Detect which cell encompasses the target text, then output its [x, y] center coordinate. 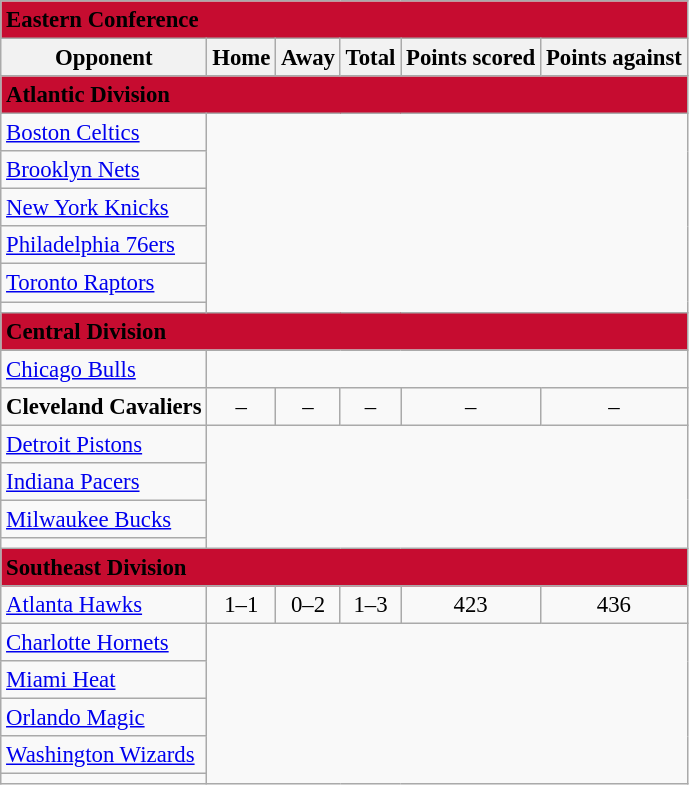
Detroit Pistons [104, 444]
423 [471, 605]
Toronto Raptors [104, 283]
Home [242, 58]
New York Knicks [104, 208]
1–3 [370, 605]
Central Division [344, 331]
Points against [614, 58]
Philadelphia 76ers [104, 245]
Points scored [471, 58]
Total [370, 58]
0–2 [308, 605]
Southeast Division [344, 567]
Miami Heat [104, 680]
Washington Wizards [104, 755]
Chicago Bulls [104, 369]
Orlando Magic [104, 718]
Cleveland Cavaliers [104, 406]
Atlantic Division [344, 95]
Boston Celtics [104, 133]
Opponent [104, 58]
Atlanta Hawks [104, 605]
1–1 [242, 605]
Indiana Pacers [104, 482]
436 [614, 605]
Milwaukee Bucks [104, 519]
Eastern Conference [344, 20]
Brooklyn Nets [104, 170]
Charlotte Hornets [104, 643]
Away [308, 58]
